Provide the [x, y] coordinate of the cell's center where the given text is located.  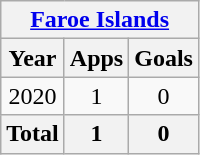
2020 [33, 96]
Total [33, 134]
Faroe Islands [100, 20]
Goals [164, 58]
Year [33, 58]
Apps [96, 58]
